Identify which cell holds the provided text, then report its [x, y] central coordinate. 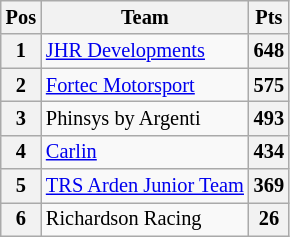
434 [269, 152]
Carlin [145, 152]
TRS Arden Junior Team [145, 186]
2 [21, 85]
575 [269, 85]
6 [21, 219]
648 [269, 51]
Pts [269, 17]
369 [269, 186]
5 [21, 186]
Richardson Racing [145, 219]
Phinsys by Argenti [145, 118]
1 [21, 51]
26 [269, 219]
Team [145, 17]
4 [21, 152]
493 [269, 118]
Pos [21, 17]
JHR Developments [145, 51]
3 [21, 118]
Fortec Motorsport [145, 85]
